Find where the given text appears and provide that cell's center as (x, y) coordinate. 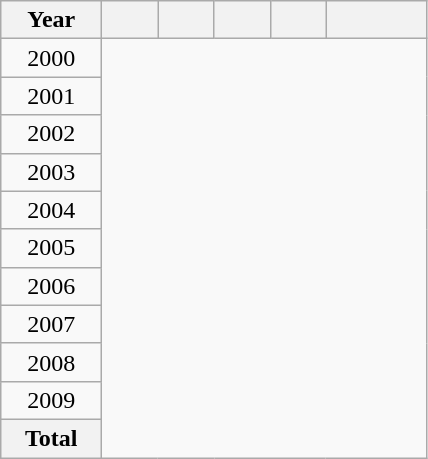
Total (52, 438)
Year (52, 20)
2003 (52, 172)
2004 (52, 210)
2001 (52, 96)
2008 (52, 362)
2009 (52, 400)
2007 (52, 324)
2000 (52, 58)
2005 (52, 248)
2002 (52, 134)
2006 (52, 286)
